Pinpoint the cell where the given text exists, returning its [x, y] midpoint coordinate. 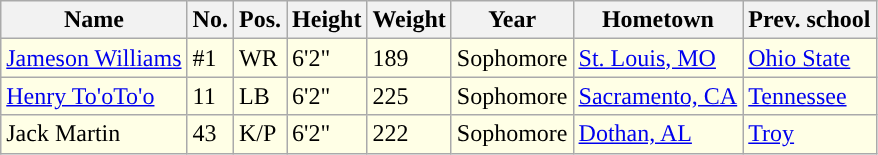
Year [512, 20]
Dothan, AL [658, 134]
222 [409, 134]
Prev. school [810, 20]
Name [94, 20]
K/P [260, 134]
#1 [210, 58]
Ohio State [810, 58]
LB [260, 96]
Henry To'oTo'o [94, 96]
Tennessee [810, 96]
No. [210, 20]
St. Louis, MO [658, 58]
Jameson Williams [94, 58]
Weight [409, 20]
Pos. [260, 20]
11 [210, 96]
Troy [810, 134]
Height [327, 20]
43 [210, 134]
WR [260, 58]
189 [409, 58]
Jack Martin [94, 134]
225 [409, 96]
Sacramento, CA [658, 96]
Hometown [658, 20]
